Return [x, y] of the center of cell containing provided text 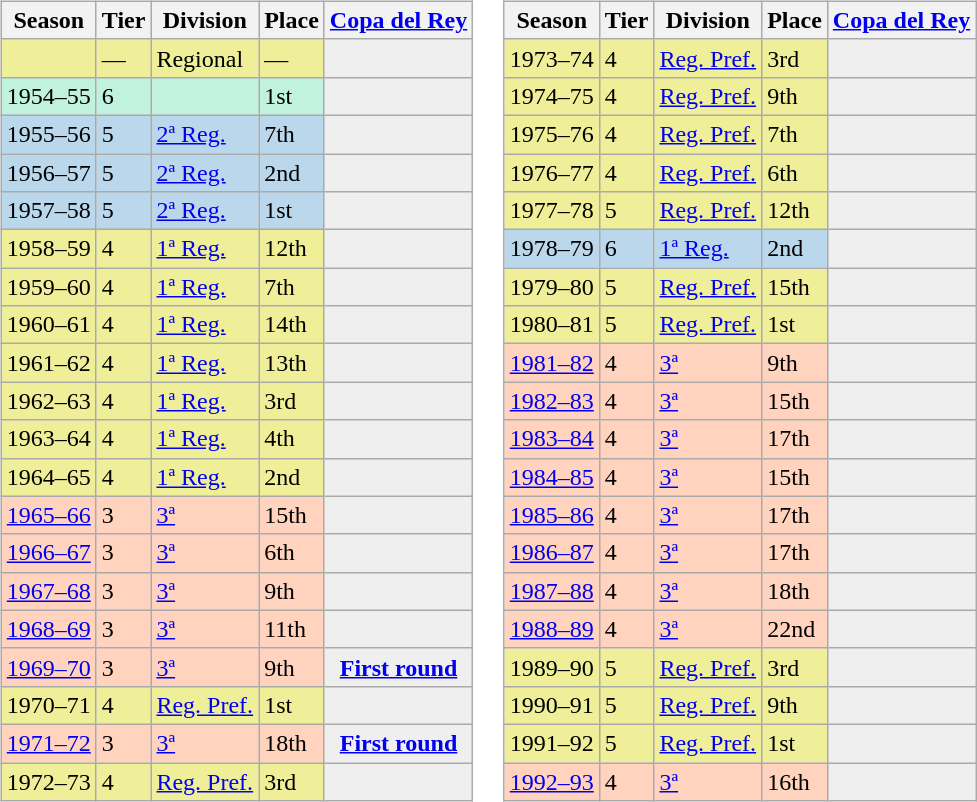
1963–64 [48, 439]
1968–69 [48, 629]
1971–72 [48, 743]
1969–70 [48, 667]
1983–84 [552, 439]
13th [292, 363]
22nd [795, 629]
1973–74 [552, 58]
1988–89 [552, 629]
1977–78 [552, 211]
1957–58 [48, 211]
1967–68 [48, 591]
4th [292, 439]
16th [795, 781]
1965–66 [48, 515]
1991–92 [552, 743]
1981–82 [552, 363]
1962–63 [48, 401]
1979–80 [552, 287]
1978–79 [552, 249]
1976–77 [552, 173]
1992–93 [552, 781]
1966–67 [48, 553]
1984–85 [552, 477]
Regional [205, 58]
1960–61 [48, 325]
1972–73 [48, 781]
1964–65 [48, 477]
1970–71 [48, 705]
1980–81 [552, 325]
14th [292, 325]
1961–62 [48, 363]
1956–57 [48, 173]
1990–91 [552, 705]
1959–60 [48, 287]
1974–75 [552, 96]
1989–90 [552, 667]
1986–87 [552, 553]
1985–86 [552, 515]
1955–56 [48, 134]
1954–55 [48, 96]
1975–76 [552, 134]
1958–59 [48, 249]
1982–83 [552, 401]
1987–88 [552, 591]
11th [292, 629]
